Return the (X, Y) coordinate for the center point of the cell that contains the specified text.  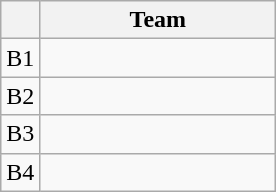
B1 (20, 58)
Team (158, 20)
B4 (20, 172)
B3 (20, 134)
B2 (20, 96)
